Scan for the cell matching the given text and deliver its (x, y) coordinate at center. 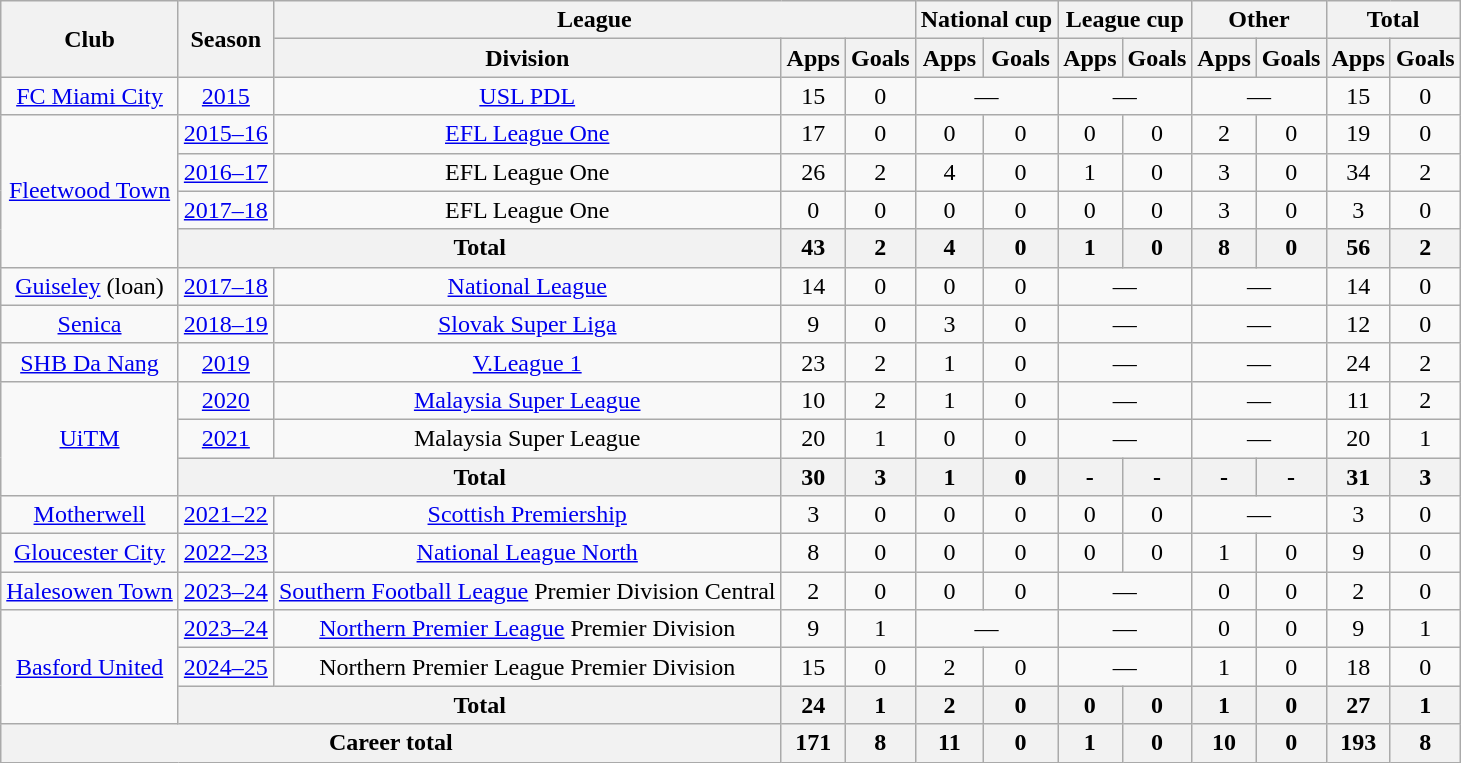
SHB Da Nang (90, 362)
Senica (90, 324)
Guiseley (loan) (90, 286)
Scottish Premiership (527, 515)
18 (1358, 667)
Southern Football League Premier Division Central (527, 591)
Basford United (90, 667)
Fleetwood Town (90, 191)
2018–19 (226, 324)
2015 (226, 96)
UiTM (90, 438)
National League (527, 286)
2021 (226, 438)
Motherwell (90, 515)
Club (90, 39)
19 (1358, 134)
Career total (391, 743)
V.League 1 (527, 362)
23 (813, 362)
2024–25 (226, 667)
Division (527, 58)
12 (1358, 324)
34 (1358, 172)
USL PDL (527, 96)
31 (1358, 477)
FC Miami City (90, 96)
17 (813, 134)
Slovak Super Liga (527, 324)
2020 (226, 400)
27 (1358, 705)
43 (813, 248)
2022–23 (226, 553)
Other (1259, 20)
National cup (986, 20)
2015–16 (226, 134)
2019 (226, 362)
Season (226, 39)
193 (1358, 743)
56 (1358, 248)
171 (813, 743)
Halesowen Town (90, 591)
30 (813, 477)
League (594, 20)
League cup (1125, 20)
26 (813, 172)
National League North (527, 553)
Gloucester City (90, 553)
2021–22 (226, 515)
2016–17 (226, 172)
